Return the [x, y] coordinate for the center point of the cell that contains the specified text.  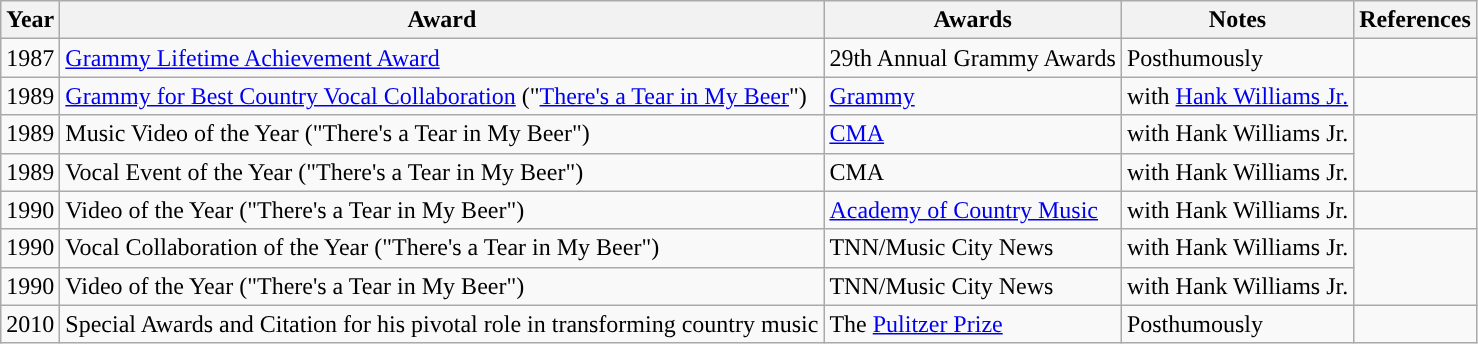
Notes [1237, 20]
29th Annual Grammy Awards [972, 58]
Music Video of the Year ("There's a Tear in My Beer") [442, 134]
Awards [972, 20]
Award [442, 20]
References [1416, 20]
1987 [30, 58]
Special Awards and Citation for his pivotal role in transforming country music [442, 324]
Academy of Country Music [972, 210]
Grammy [972, 96]
Grammy Lifetime Achievement Award [442, 58]
2010 [30, 324]
Grammy for Best Country Vocal Collaboration ("There's a Tear in My Beer") [442, 96]
Vocal Event of the Year ("There's a Tear in My Beer") [442, 172]
Vocal Collaboration of the Year ("There's a Tear in My Beer") [442, 248]
The Pulitzer Prize [972, 324]
Year [30, 20]
